Capture the cell that displays the provided text and extract its (x, y) central coordinate. 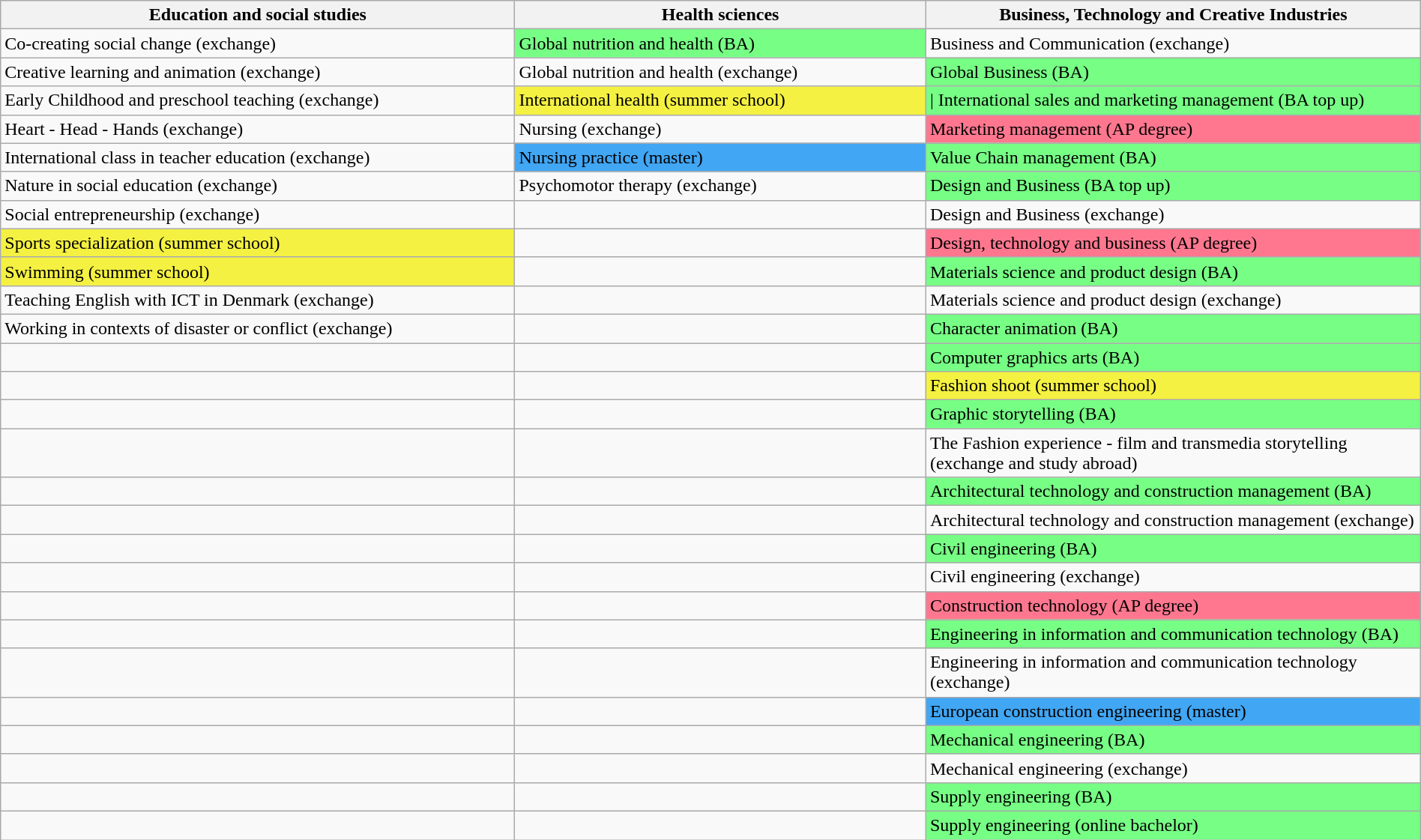
Character animation (BA) (1173, 328)
Nursing practice (master) (720, 157)
Architectural technology and construction management (BA) (1173, 492)
| International sales and marketing management (BA top up) (1173, 100)
The Fashion experience - film and transmedia storytelling (exchange and study abroad) (1173, 453)
Global nutrition and health (exchange) (720, 72)
International health (summer school) (720, 100)
Computer graphics arts (BA) (1173, 357)
Mechanical engineering (BA) (1173, 740)
Marketing management (AP degree) (1173, 129)
Construction technology (AP degree) (1173, 605)
Supply engineering (online bachelor) (1173, 825)
Architectural technology and construction management (exchange) (1173, 520)
Sports specialization (summer school) (258, 243)
Nature in social education (exchange) (258, 186)
Early Childhood and preschool teaching (exchange) (258, 100)
Global Business (BA) (1173, 72)
Heart - Head - Hands (exchange) (258, 129)
Health sciences (720, 15)
Civil engineering (exchange) (1173, 577)
Global nutrition and health (BA) (720, 43)
International class in teacher education (exchange) (258, 157)
Materials science and product design (BA) (1173, 271)
Psychomotor therapy (exchange) (720, 186)
Teaching English with ICT in Denmark (exchange) (258, 300)
Fashion shoot (summer school) (1173, 386)
Swimming (summer school) (258, 271)
Design, technology and business (AP degree) (1173, 243)
Mechanical engineering (exchange) (1173, 768)
Creative learning and animation (exchange) (258, 72)
Materials science and product design (exchange) (1173, 300)
European construction engineering (master) (1173, 711)
Design and Business (BA top up) (1173, 186)
Co-creating social change (exchange) (258, 43)
Nursing (exchange) (720, 129)
Supply engineering (BA) (1173, 797)
Civil engineering (BA) (1173, 549)
Business, Technology and Creative Industries (1173, 15)
Social entrepreneurship (exchange) (258, 214)
Value Chain management (BA) (1173, 157)
Engineering in information and communication technology (exchange) (1173, 673)
Design and Business (exchange) (1173, 214)
Graphic storytelling (BA) (1173, 414)
Education and social studies (258, 15)
Engineering in information and communication technology (BA) (1173, 634)
Business and Communication (exchange) (1173, 43)
Working in contexts of disaster or conflict (exchange) (258, 328)
